From the cell containing the given text, extract its center point as (x, y) coordinate. 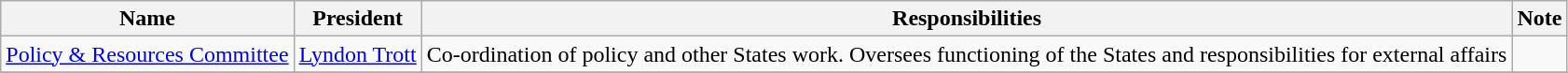
Lyndon Trott (358, 54)
Co-ordination of policy and other States work. Oversees functioning of the States and responsibilities for external affairs (967, 54)
Note (1540, 19)
Responsibilities (967, 19)
President (358, 19)
Name (147, 19)
Policy & Resources Committee (147, 54)
